Extract the (X, Y) coordinate from the center of the cell holding the provided text.  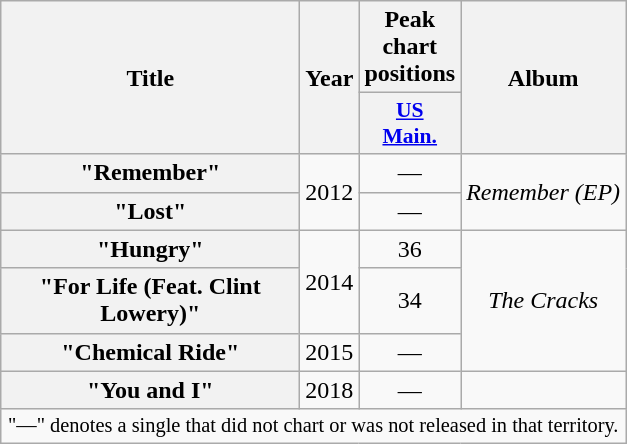
"—" denotes a single that did not chart or was not released in that territory. (314, 426)
"You and I" (150, 390)
2018 (330, 390)
Year (330, 78)
Album (544, 78)
36 (410, 249)
2015 (330, 352)
USMain. (410, 124)
"For Life (Feat. Clint Lowery)" (150, 300)
2012 (330, 192)
Title (150, 78)
34 (410, 300)
"Remember" (150, 173)
"Lost" (150, 211)
Remember (EP) (544, 192)
2014 (330, 282)
The Cracks (544, 300)
"Hungry" (150, 249)
Peak chart positions (410, 47)
"Chemical Ride" (150, 352)
